Return the (x, y) coordinate for the center point of the cell that contains the specified text.  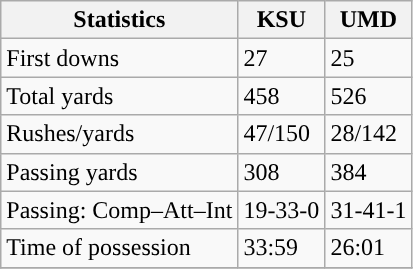
27 (282, 58)
26:01 (368, 248)
First downs (120, 58)
308 (282, 172)
25 (368, 58)
526 (368, 96)
31-41-1 (368, 210)
Passing: Comp–Att–Int (120, 210)
Passing yards (120, 172)
Total yards (120, 96)
47/150 (282, 134)
Rushes/yards (120, 134)
UMD (368, 20)
458 (282, 96)
28/142 (368, 134)
KSU (282, 20)
Statistics (120, 20)
384 (368, 172)
Time of possession (120, 248)
19-33-0 (282, 210)
33:59 (282, 248)
